Provide the (x, y) coordinate of the cell's center where the given text is located.  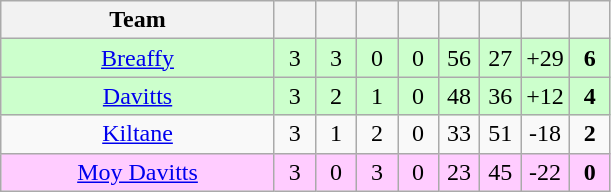
Breaffy (138, 58)
23 (460, 172)
Team (138, 20)
+29 (546, 58)
33 (460, 134)
-18 (546, 134)
Moy Davitts (138, 172)
45 (500, 172)
56 (460, 58)
-22 (546, 172)
+12 (546, 96)
4 (590, 96)
48 (460, 96)
6 (590, 58)
51 (500, 134)
Kiltane (138, 134)
27 (500, 58)
Davitts (138, 96)
36 (500, 96)
